Determine the (X, Y) coordinate at the center of the cell enclosing the given text.  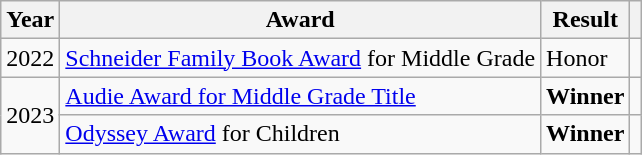
Schneider Family Book Award for Middle Grade (300, 58)
2023 (30, 115)
Honor (586, 58)
Audie Award for Middle Grade Title (300, 96)
2022 (30, 58)
Award (300, 20)
Year (30, 20)
Result (586, 20)
Odyssey Award for Children (300, 134)
